Scan for the cell matching the given text and deliver its (x, y) coordinate at center. 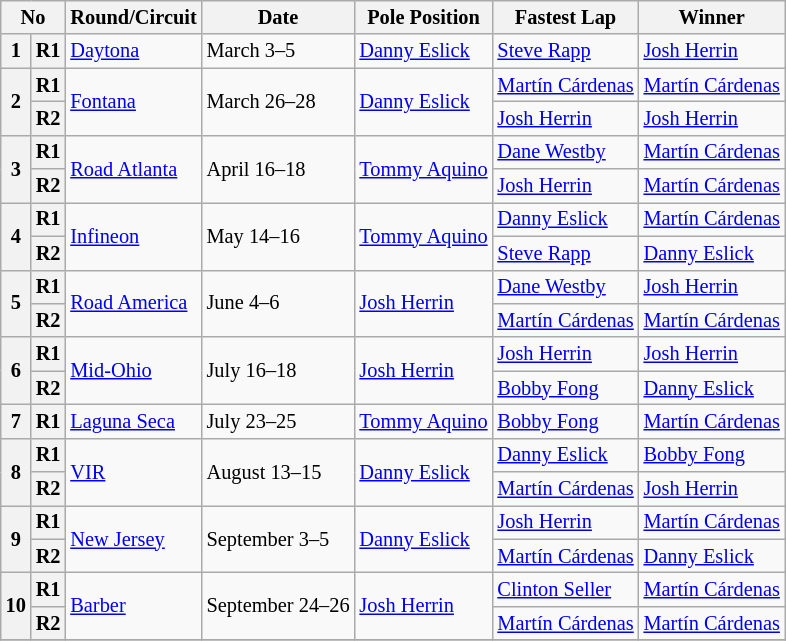
August 13–15 (278, 472)
Laguna Seca (133, 421)
Daytona (133, 51)
September 24–26 (278, 606)
Clinton Seller (565, 589)
Pole Position (424, 17)
2 (16, 102)
April 16–18 (278, 168)
Round/Circuit (133, 17)
March 3–5 (278, 51)
6 (16, 370)
Mid-Ohio (133, 370)
Date (278, 17)
Road America (133, 304)
September 3–5 (278, 538)
Infineon (133, 236)
8 (16, 472)
9 (16, 538)
5 (16, 304)
4 (16, 236)
VIR (133, 472)
7 (16, 421)
Fontana (133, 102)
No (34, 17)
New Jersey (133, 538)
Road Atlanta (133, 168)
3 (16, 168)
Barber (133, 606)
July 16–18 (278, 370)
Fastest Lap (565, 17)
10 (16, 606)
1 (16, 51)
July 23–25 (278, 421)
Winner (712, 17)
May 14–16 (278, 236)
March 26–28 (278, 102)
June 4–6 (278, 304)
